For the text-containing cell, return its midpoint in (x, y) coordinate format. 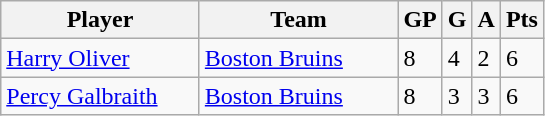
2 (486, 58)
A (486, 20)
G (457, 20)
Percy Galbraith (100, 96)
Pts (522, 20)
4 (457, 58)
Player (100, 20)
Team (298, 20)
GP (420, 20)
Harry Oliver (100, 58)
